Output the [x, y] coordinate of the center of the cell containing the given text.  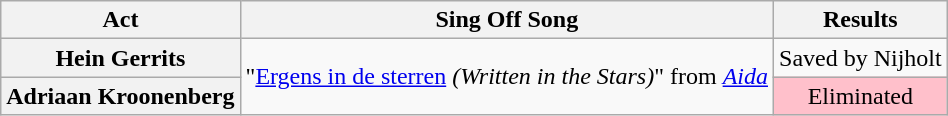
Results [861, 20]
"Ergens in de sterren (Written in the Stars)" from Aida [506, 77]
Saved by Nijholt [861, 58]
Hein Gerrits [120, 58]
Eliminated [861, 96]
Act [120, 20]
Sing Off Song [506, 20]
Adriaan Kroonenberg [120, 96]
